Return [x, y] of the center of cell containing provided text 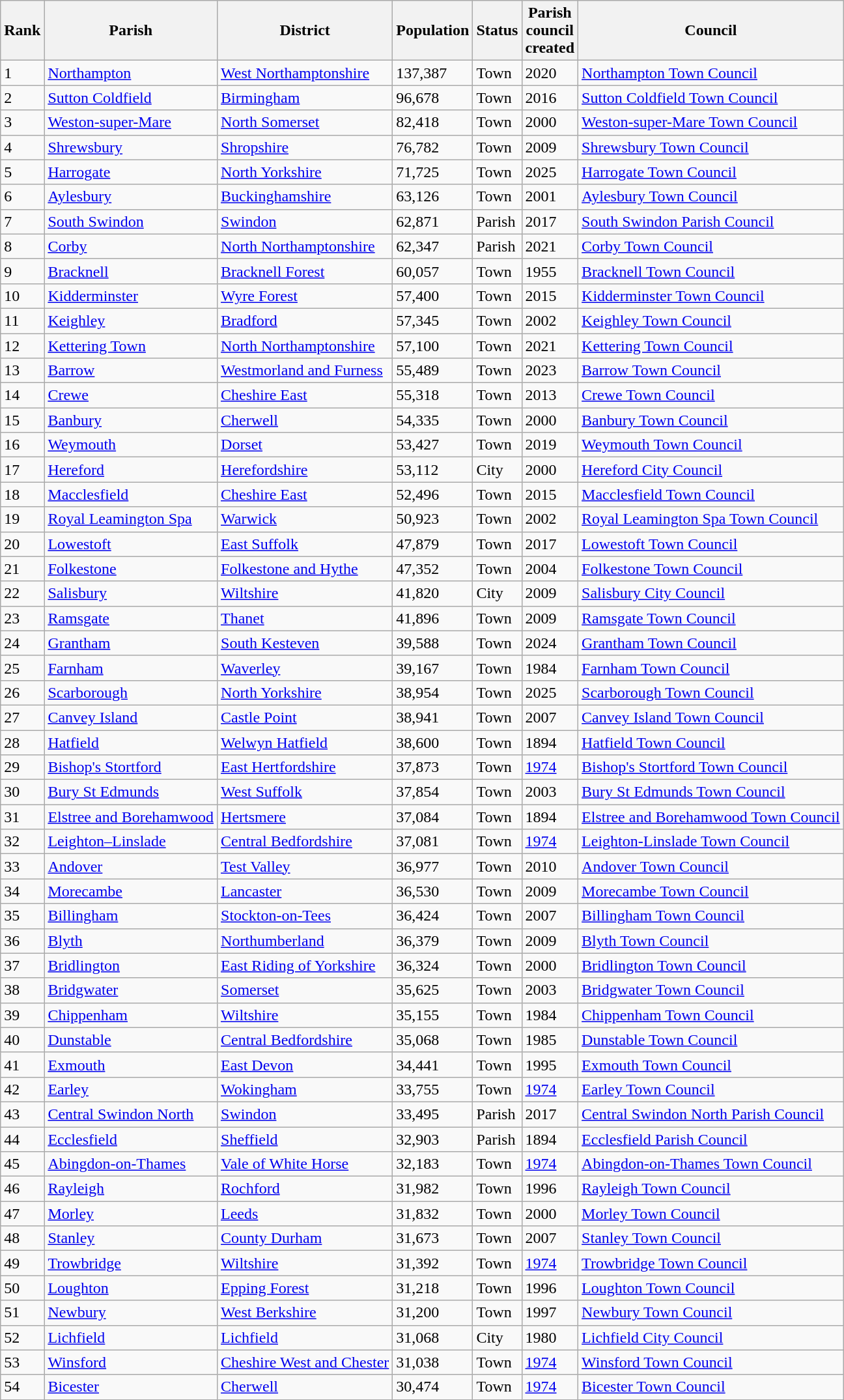
10 [22, 296]
Stockton-on-Tees [305, 916]
Kidderminster Town Council [711, 296]
12 [22, 346]
Winsford [131, 1362]
Hereford City Council [711, 470]
Grantham [131, 643]
22 [22, 593]
Barrow Town Council [711, 371]
Lancaster [305, 891]
Salisbury [131, 593]
13 [22, 371]
Bicester Town Council [711, 1387]
14 [22, 395]
7 [22, 221]
32,183 [432, 1164]
32,903 [432, 1139]
32 [22, 842]
28 [22, 742]
Elstree and Borehamwood [131, 817]
Blyth Town Council [711, 941]
Shrewsbury Town Council [711, 147]
Test Valley [305, 866]
Dorset [305, 445]
31 [22, 817]
9 [22, 271]
Morley Town Council [711, 1214]
47 [22, 1214]
Bicester [131, 1387]
Morecambe Town Council [711, 891]
48 [22, 1238]
60,057 [432, 271]
Bury St Edmunds [131, 792]
North Somerset [305, 122]
2019 [550, 445]
West Northamptonshire [305, 73]
Crewe Town Council [711, 395]
Banbury Town Council [711, 420]
Folkestone and Hythe [305, 569]
49 [22, 1263]
36,379 [432, 941]
Lichfield City Council [711, 1337]
Dunstable Town Council [711, 1040]
Blyth [131, 941]
33,755 [432, 1089]
39,167 [432, 668]
Leighton–Linslade [131, 842]
Bishop's Stortford [131, 767]
Rayleigh [131, 1189]
Bridlington [131, 965]
Rochford [305, 1189]
Corby Town Council [711, 246]
Stanley Town Council [711, 1238]
33 [22, 866]
8 [22, 246]
41,896 [432, 618]
Macclesfield [131, 494]
Crewe [131, 395]
Hatfield [131, 742]
41 [22, 1064]
Central Swindon North Parish Council [711, 1114]
Dunstable [131, 1040]
Bury St Edmunds Town Council [711, 792]
Scarborough [131, 693]
47,352 [432, 569]
Northampton [131, 73]
Herefordshire [305, 470]
29 [22, 767]
15 [22, 420]
Aylesbury [131, 197]
Bishop's Stortford Town Council [711, 767]
31,982 [432, 1189]
Exmouth Town Council [711, 1064]
Farnham Town Council [711, 668]
Lowestoft [131, 544]
35 [22, 916]
39 [22, 1015]
24 [22, 643]
45 [22, 1164]
Kettering Town Council [711, 346]
31,200 [432, 1313]
Stanley [131, 1238]
1980 [550, 1337]
Folkestone Town Council [711, 569]
30,474 [432, 1387]
52 [22, 1337]
Bridlington Town Council [711, 965]
Lowestoft Town Council [711, 544]
Weymouth Town Council [711, 445]
137,387 [432, 73]
54 [22, 1387]
38,954 [432, 693]
Wokingham [305, 1089]
South Swindon [131, 221]
South Kesteven [305, 643]
38 [22, 990]
Canvey Island Town Council [711, 717]
Harrogate Town Council [711, 172]
31,392 [432, 1263]
17 [22, 470]
46 [22, 1189]
40 [22, 1040]
2010 [550, 866]
Loughton [131, 1288]
Northampton Town Council [711, 73]
Royal Leamington Spa [131, 519]
Castle Point [305, 717]
Grantham Town Council [711, 643]
Thanet [305, 618]
71,725 [432, 172]
East Riding of Yorkshire [305, 965]
30 [22, 792]
West Suffolk [305, 792]
16 [22, 445]
1 [22, 73]
31,068 [432, 1337]
Sutton Coldfield Town Council [711, 98]
Trowbridge [131, 1263]
1997 [550, 1313]
41,820 [432, 593]
Abingdon-on-Thames [131, 1164]
Sheffield [305, 1139]
55,318 [432, 395]
37,854 [432, 792]
Northumberland [305, 941]
2 [22, 98]
Royal Leamington Spa Town Council [711, 519]
1955 [550, 271]
38,941 [432, 717]
2013 [550, 395]
Elstree and Borehamwood Town Council [711, 817]
36,977 [432, 866]
37,084 [432, 817]
36,530 [432, 891]
Folkestone [131, 569]
East Suffolk [305, 544]
East Hertfordshire [305, 767]
2004 [550, 569]
Weymouth [131, 445]
Leeds [305, 1214]
2024 [550, 643]
Hertsmere [305, 817]
Hereford [131, 470]
20 [22, 544]
35,155 [432, 1015]
47,879 [432, 544]
Keighley [131, 321]
Bradford [305, 321]
11 [22, 321]
Weston-super-Mare [131, 122]
76,782 [432, 147]
Ramsgate Town Council [711, 618]
Ramsgate [131, 618]
Newbury Town Council [711, 1313]
Epping Forest [305, 1288]
2016 [550, 98]
Chippenham [131, 1015]
Council [711, 31]
Hatfield Town Council [711, 742]
Waverley [305, 668]
Chippenham Town Council [711, 1015]
36,324 [432, 965]
2023 [550, 371]
27 [22, 717]
57,400 [432, 296]
Morley [131, 1214]
43 [22, 1114]
25 [22, 668]
Earley [131, 1089]
36,424 [432, 916]
Ecclesfield Parish Council [711, 1139]
31,832 [432, 1214]
50 [22, 1288]
Wyre Forest [305, 296]
Earley Town Council [711, 1089]
County Durham [305, 1238]
Shropshire [305, 147]
50,923 [432, 519]
Abingdon-on-Thames Town Council [711, 1164]
District [305, 31]
Bridgwater Town Council [711, 990]
44 [22, 1139]
Bracknell Forest [305, 271]
51 [22, 1313]
Parishcouncilcreated [550, 31]
Andover [131, 866]
3 [22, 122]
Aylesbury Town Council [711, 197]
Birmingham [305, 98]
Bracknell [131, 271]
Billingham Town Council [711, 916]
18 [22, 494]
62,347 [432, 246]
38,600 [432, 742]
Bracknell Town Council [711, 271]
Rayleigh Town Council [711, 1189]
37,873 [432, 767]
82,418 [432, 122]
19 [22, 519]
Welwyn Hatfield [305, 742]
Kidderminster [131, 296]
Warwick [305, 519]
2001 [550, 197]
57,100 [432, 346]
31,218 [432, 1288]
Westmorland and Furness [305, 371]
Winsford Town Council [711, 1362]
6 [22, 197]
Keighley Town Council [711, 321]
53,427 [432, 445]
Farnham [131, 668]
4 [22, 147]
Corby [131, 246]
39,588 [432, 643]
Somerset [305, 990]
62,871 [432, 221]
33,495 [432, 1114]
53,112 [432, 470]
East Devon [305, 1064]
1995 [550, 1064]
2020 [550, 73]
1985 [550, 1040]
36 [22, 941]
37 [22, 965]
54,335 [432, 420]
Morecambe [131, 891]
Buckinghamshire [305, 197]
Trowbridge Town Council [711, 1263]
31,673 [432, 1238]
34,441 [432, 1064]
21 [22, 569]
35,068 [432, 1040]
53 [22, 1362]
Canvey Island [131, 717]
Salisbury City Council [711, 593]
Sutton Coldfield [131, 98]
Kettering Town [131, 346]
Barrow [131, 371]
Status [498, 31]
37,081 [432, 842]
Ecclesfield [131, 1139]
Exmouth [131, 1064]
Scarborough Town Council [711, 693]
34 [22, 891]
Vale of White Horse [305, 1164]
Shrewsbury [131, 147]
West Berkshire [305, 1313]
Rank [22, 31]
63,126 [432, 197]
Billingham [131, 916]
Macclesfield Town Council [711, 494]
31,038 [432, 1362]
Andover Town Council [711, 866]
96,678 [432, 98]
South Swindon Parish Council [711, 221]
Loughton Town Council [711, 1288]
Harrogate [131, 172]
Cheshire West and Chester [305, 1362]
Bridgwater [131, 990]
Leighton-Linslade Town Council [711, 842]
Central Swindon North [131, 1114]
23 [22, 618]
42 [22, 1089]
26 [22, 693]
Weston-super-Mare Town Council [711, 122]
55,489 [432, 371]
5 [22, 172]
35,625 [432, 990]
52,496 [432, 494]
Population [432, 31]
Newbury [131, 1313]
Banbury [131, 420]
57,345 [432, 321]
